Identify which cell holds the provided text, then report its (X, Y) central coordinate. 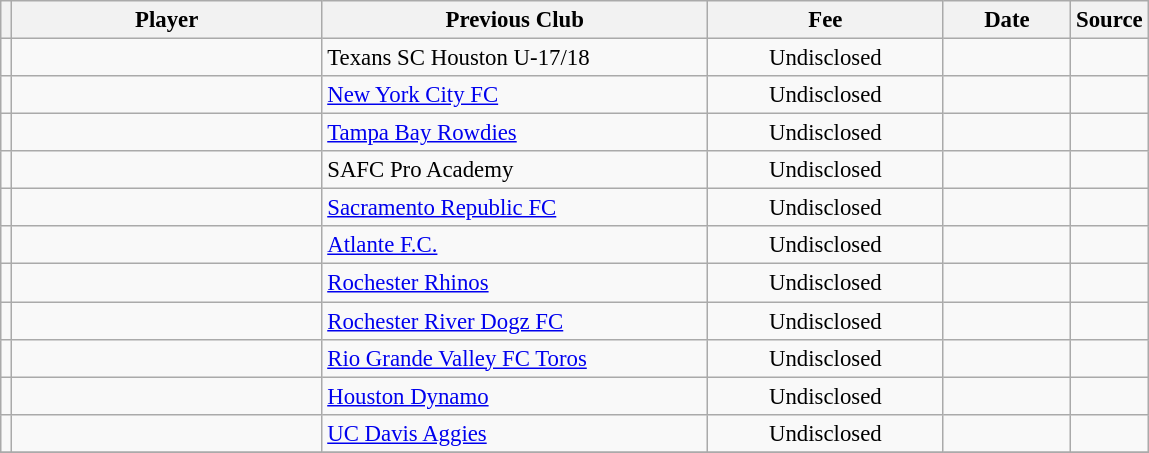
Sacramento Republic FC (515, 208)
Texans SC Houston U-17/18 (515, 58)
Rochester River Dogz FC (515, 321)
Rochester Rhinos (515, 283)
Player (166, 20)
Date (1007, 20)
Houston Dynamo (515, 396)
UC Davis Aggies (515, 433)
Rio Grande Valley FC Toros (515, 358)
Atlante F.C. (515, 245)
Source (1110, 20)
Fee (826, 20)
New York City FC (515, 95)
Tampa Bay Rowdies (515, 133)
Previous Club (515, 20)
SAFC Pro Academy (515, 170)
